Return the (X, Y) coordinate for the center point of the cell that contains the specified text.  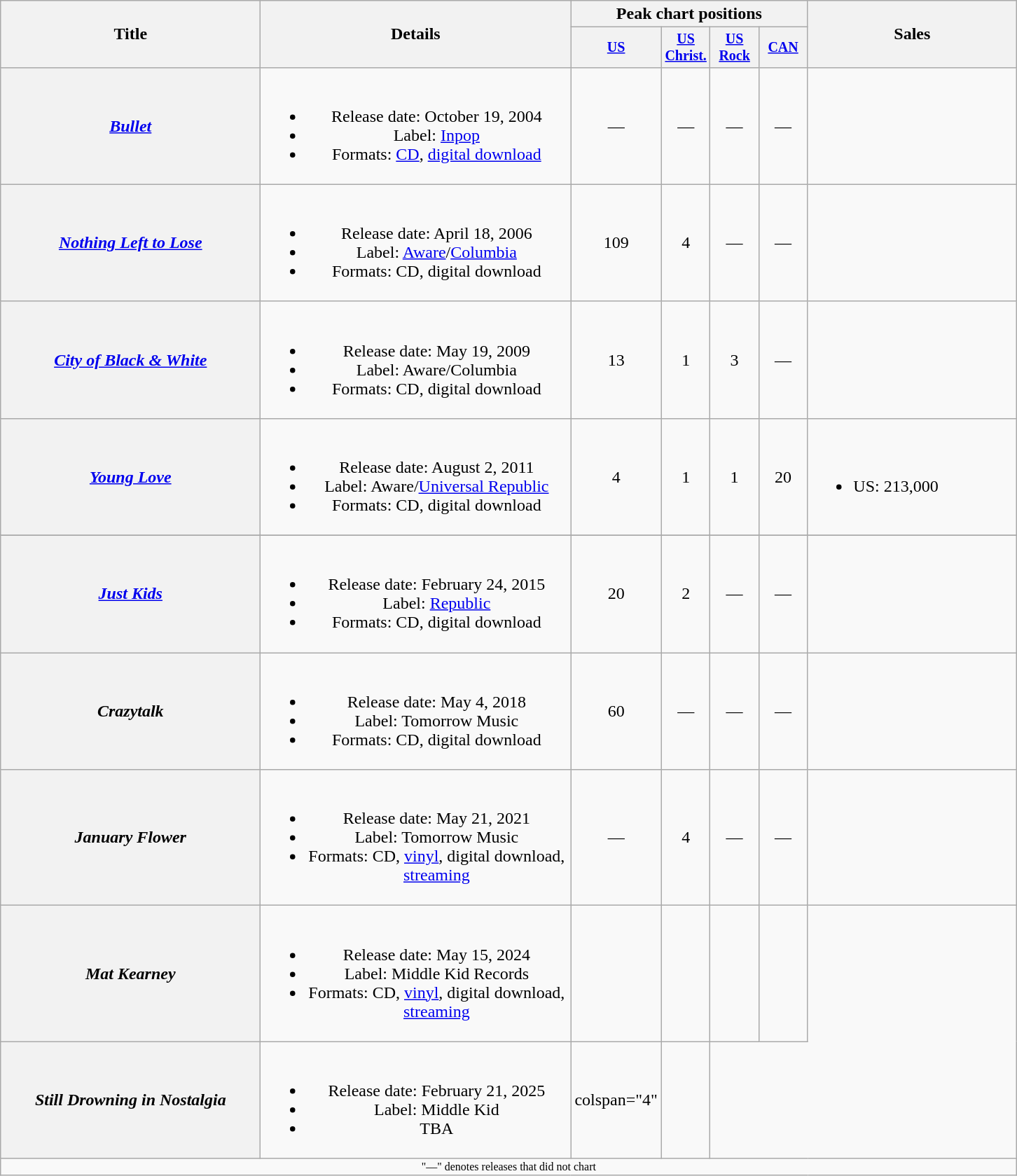
City of Black & White (130, 360)
Crazytalk (130, 712)
Release date: April 18, 2006Label: Aware/ColumbiaFormats: CD, digital download (416, 242)
Sales (912, 34)
US Rock (734, 48)
US (616, 48)
Young Love (130, 476)
Still Drowning in Nostalgia (130, 1100)
US: 213,000 (912, 476)
Release date: May 4, 2018Label: Tomorrow MusicFormats: CD, digital download (416, 712)
Just Kids (130, 594)
Details (416, 34)
Release date: May 19, 2009Label: Aware/ColumbiaFormats: CD, digital download (416, 360)
60 (616, 712)
colspan="4" (616, 1100)
CAN (783, 48)
109 (616, 242)
2 (685, 594)
13 (616, 360)
Title (130, 34)
Release date: February 21, 2025Label: Middle KidTBA (416, 1100)
Peak chart positions (689, 14)
"—" denotes releases that did not chart (509, 1167)
Bullet (130, 126)
Release date: May 15, 2024Label: Middle Kid RecordsFormats: CD, vinyl, digital download, streaming (416, 974)
Release date: October 19, 2004Label: InpopFormats: CD, digital download (416, 126)
Release date: August 2, 2011Label: Aware/Universal RepublicFormats: CD, digital download (416, 476)
Release date: February 24, 2015Label: RepublicFormats: CD, digital download (416, 594)
Nothing Left to Lose (130, 242)
3 (734, 360)
Release date: May 21, 2021Label: Tomorrow MusicFormats: CD, vinyl, digital download, streaming (416, 838)
January Flower (130, 838)
Mat Kearney (130, 974)
USChrist. (685, 48)
